Scan for the cell matching the given text and deliver its [X, Y] coordinate at center. 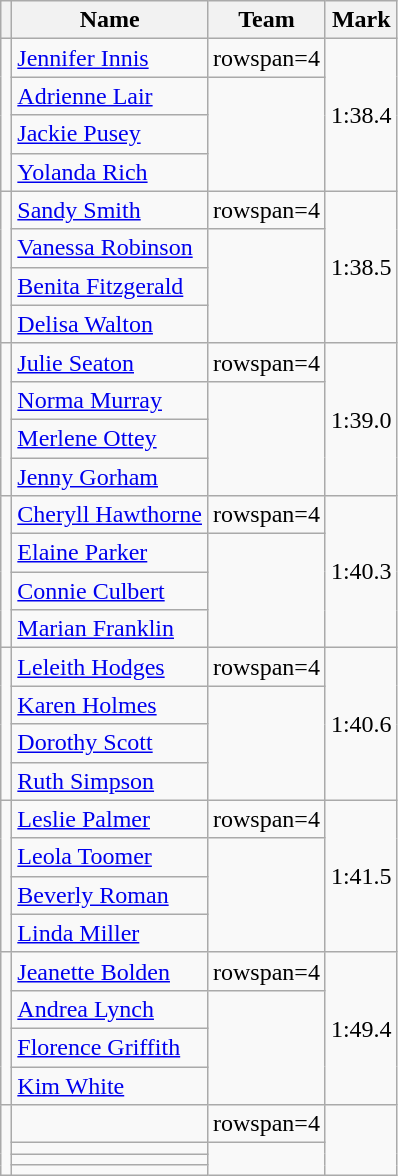
1:40.3 [361, 572]
Norma Murray [110, 400]
Sandy Smith [110, 210]
Mark [361, 20]
Name [110, 20]
1:40.6 [361, 724]
Beverly Roman [110, 895]
1:39.0 [361, 419]
1:38.4 [361, 115]
1:38.5 [361, 267]
Andrea Lynch [110, 1009]
Leleith Hodges [110, 667]
Cheryll Hawthorne [110, 515]
Ruth Simpson [110, 781]
Delisa Walton [110, 324]
Julie Seaton [110, 362]
Merlene Ottey [110, 438]
Karen Holmes [110, 705]
Leslie Palmer [110, 819]
Jeanette Bolden [110, 971]
1:49.4 [361, 1028]
1:41.5 [361, 876]
Yolanda Rich [110, 172]
Connie Culbert [110, 591]
Jenny Gorham [110, 477]
Benita Fitzgerald [110, 286]
Florence Griffith [110, 1047]
Team [266, 20]
Marian Franklin [110, 629]
Linda Miller [110, 933]
Jennifer Innis [110, 58]
Leola Toomer [110, 857]
Dorothy Scott [110, 743]
Elaine Parker [110, 553]
Kim White [110, 1085]
Jackie Pusey [110, 134]
Adrienne Lair [110, 96]
Vanessa Robinson [110, 248]
